Output the [x, y] coordinate of the center of the cell containing the given text.  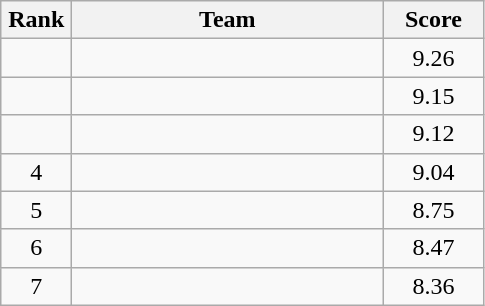
8.75 [434, 210]
9.04 [434, 172]
7 [36, 286]
9.15 [434, 96]
4 [36, 172]
Team [228, 20]
8.36 [434, 286]
Score [434, 20]
5 [36, 210]
9.26 [434, 58]
8.47 [434, 248]
9.12 [434, 134]
Rank [36, 20]
6 [36, 248]
